Locate the cell with the specified text and output its (x, y) center coordinate. 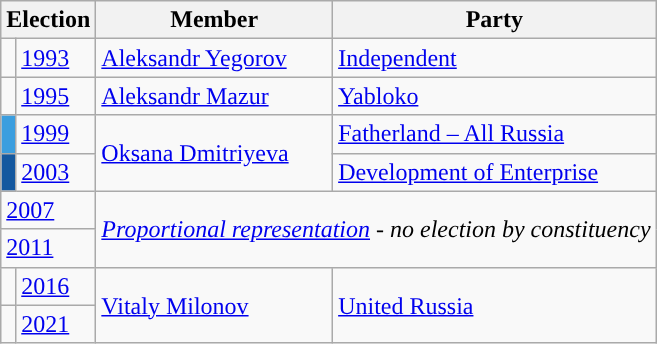
Independent (495, 58)
2021 (56, 324)
2011 (48, 248)
Election (48, 20)
Party (495, 20)
Aleksandr Yegorov (214, 58)
United Russia (495, 305)
1995 (56, 96)
Fatherland – All Russia (495, 134)
Proportional representation - no election by constituency (376, 229)
Member (214, 20)
2003 (56, 172)
1999 (56, 134)
Oksana Dmitriyeva (214, 153)
Yabloko (495, 96)
2016 (56, 286)
1993 (56, 58)
Vitaly Milonov (214, 305)
Aleksandr Mazur (214, 96)
Development of Enterprise (495, 172)
2007 (48, 210)
